Extract the (X, Y) coordinate from the center of the cell holding the provided text.  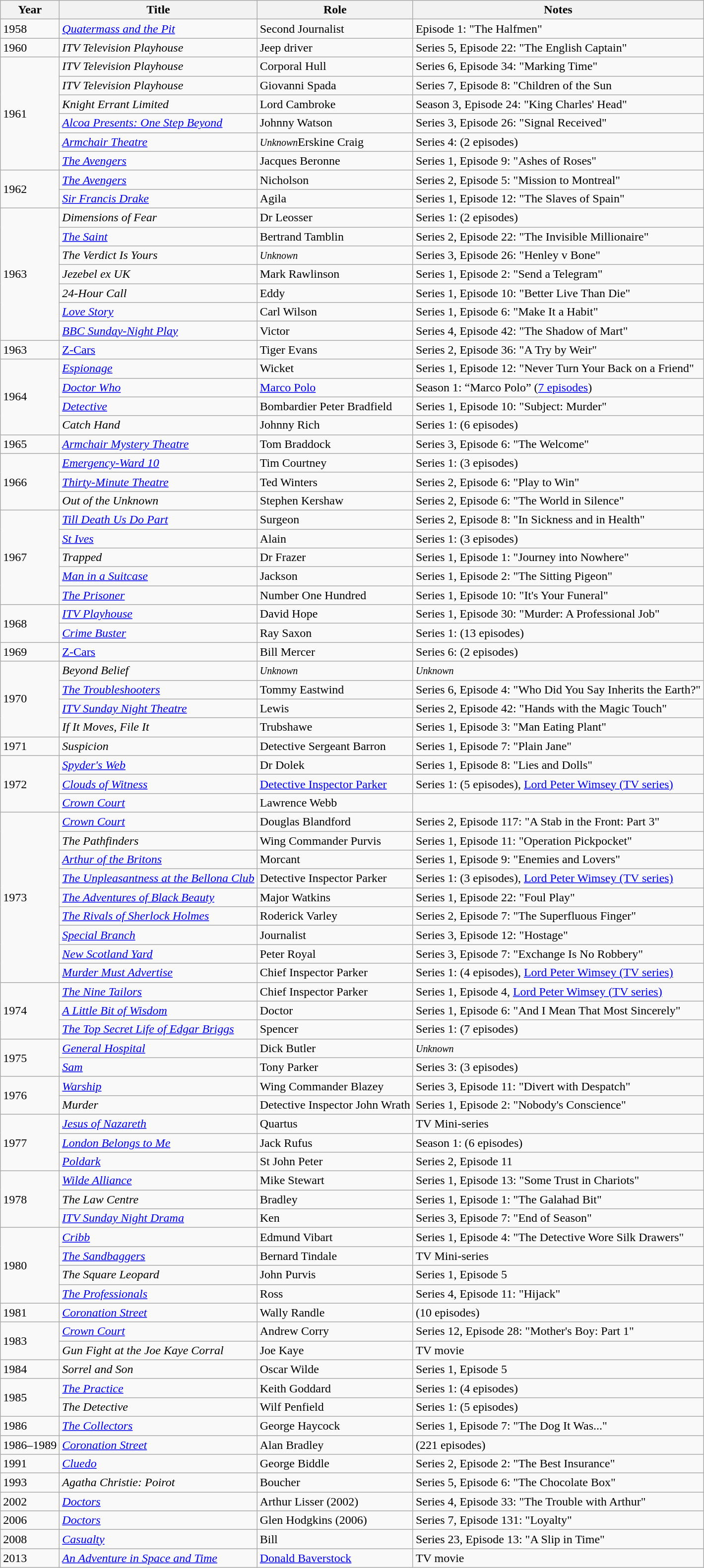
The Adventures of Black Beauty (158, 897)
BBC Sunday-Night Play (158, 331)
1976 (30, 1095)
1985 (30, 1397)
Ken (335, 1218)
1972 (30, 784)
1993 (30, 1483)
Alcoa Presents: One Step Beyond (158, 123)
Series 23, Episode 13: "A Slip in Time" (558, 1539)
Bill (335, 1539)
Wilf Penfield (335, 1407)
1981 (30, 1313)
Series 1, Episode 30: "Murder: A Professional Job" (558, 614)
Season 1: “Marco Polo” (7 episodes) (558, 387)
Series 1, Episode 10: "Better Live Than Die" (558, 293)
Series 1, Episode 8: "Lies and Dolls" (558, 765)
Dick Butler (335, 1048)
Sir Francis Drake (158, 198)
A Little Bit of Wisdom (158, 1010)
1961 (30, 114)
Emergency-Ward 10 (158, 463)
Series 1, Episode 7: "Plain Jane" (558, 746)
Ray Saxon (335, 633)
Andrew Corry (335, 1331)
Wicket (335, 369)
General Hospital (158, 1048)
Victor (335, 331)
Oscar Wilde (335, 1369)
Series 2, Episode 6: "The World in Silence" (558, 501)
The Square Leopard (158, 1275)
2013 (30, 1558)
The Practice (158, 1388)
Series 2, Episode 11 (558, 1162)
Bill Mercer (335, 652)
Johnny Watson (335, 123)
Dr Leosser (335, 217)
1969 (30, 652)
Doctor Who (158, 387)
Series 6, Episode 4: "Who Did You Say Inherits the Earth?" (558, 690)
Series 1, Episode 2: "Nobody's Conscience" (558, 1105)
St Ives (158, 538)
1991 (30, 1464)
Keith Goddard (335, 1388)
Series 1: (2 episodes) (558, 217)
Agila (335, 198)
The Sandbaggers (158, 1256)
Series 1, Episode 7: "The Dog It Was..." (558, 1426)
Series 2, Episode 36: "A Try by Weir" (558, 350)
Series 5, Episode 6: "The Chocolate Box" (558, 1483)
Nicholson (335, 180)
Series 1: (13 episodes) (558, 633)
Series 3, Episode 6: "The Welcome" (558, 444)
The Saint (158, 237)
Season 3, Episode 24: "King Charles' Head" (558, 104)
George Biddle (335, 1464)
Detective Inspector John Wrath (335, 1105)
Carl Wilson (335, 312)
Doctor (335, 1010)
2002 (30, 1502)
1965 (30, 444)
Tom Braddock (335, 444)
ITV Playhouse (158, 614)
Tony Parker (335, 1067)
Love Story (158, 312)
The Professionals (158, 1294)
1977 (30, 1142)
Second Journalist (335, 29)
Series 1, Episode 12: "Never Turn Your Back on a Friend" (558, 369)
ITV Sunday Night Drama (158, 1218)
1986–1989 (30, 1445)
David Hope (335, 614)
Roderick Varley (335, 916)
UnknownErskine Craig (335, 142)
Murder (158, 1105)
Series 2, Episode 8: "In Sickness and in Health" (558, 519)
Beyond Belief (158, 671)
Series 2, Episode 22: "The Invisible Millionaire" (558, 237)
If It Moves, File It (158, 727)
Series 2, Episode 6: "Play to Win" (558, 482)
Bertrand Tamblin (335, 237)
Season 1: (6 episodes) (558, 1142)
1975 (30, 1058)
Armchair Theatre (158, 142)
Boucher (335, 1483)
George Haycock (335, 1426)
Series 1, Episode 6: "And I Mean That Most Sincerely" (558, 1010)
Series 1, Episode 9: "Ashes of Roses" (558, 161)
Series 1: (5 episodes) (558, 1407)
Gun Fight at the Joe Kaye Corral (158, 1350)
Detective (158, 406)
The Rivals of Sherlock Holmes (158, 916)
Series 1, Episode 22: "Foul Play" (558, 897)
The Detective (158, 1407)
Series 1, Episode 6: "Make It a Habit" (558, 312)
Series 2, Episode 42: "Hands with the Magic Touch" (558, 708)
Knight Errant Limited (158, 104)
Major Watkins (335, 897)
The Prisoner (158, 595)
Series 1, Episode 2: "Send a Telegram" (558, 274)
Catch Hand (158, 425)
Jacques Beronne (335, 161)
Series 6, Episode 34: "Marking Time" (558, 66)
Episode 1: "The Halfmen" (558, 29)
Mike Stewart (335, 1181)
Armchair Mystery Theatre (158, 444)
Jeep driver (335, 48)
Series 1, Episode 10: "Subject: Murder" (558, 406)
An Adventure in Space and Time (158, 1558)
Johnny Rich (335, 425)
2008 (30, 1539)
Quartus (335, 1124)
Number One Hundred (335, 595)
Casualty (158, 1539)
Series 5, Episode 22: "The English Captain" (558, 48)
Series 2, Episode 117: "A Stab in the Front: Part 3" (558, 821)
Series 1, Episode 1: "Journey into Nowhere" (558, 558)
Sorrel and Son (158, 1369)
Corporal Hull (335, 66)
Out of the Unknown (158, 501)
Trapped (158, 558)
Series 4: (2 episodes) (558, 142)
1968 (30, 624)
Series 1: (4 episodes), Lord Peter Wimsey (TV series) (558, 973)
Clouds of Witness (158, 784)
Series 1, Episode 4: "The Detective Wore Silk Drawers" (558, 1237)
Role (335, 10)
Series 1: (7 episodes) (558, 1029)
The Troubleshooters (158, 690)
Dr Dolek (335, 765)
Jezebel ex UK (158, 274)
1986 (30, 1426)
Douglas Blandford (335, 821)
Series 3, Episode 26: "Henley v Bone" (558, 255)
Tim Courtney (335, 463)
Notes (558, 10)
Series 2, Episode 7: "The Superfluous Finger" (558, 916)
Series 3, Episode 11: "Divert with Despatch" (558, 1086)
1973 (30, 897)
Dimensions of Fear (158, 217)
Alan Bradley (335, 1445)
The Verdict Is Yours (158, 255)
1983 (30, 1341)
1970 (30, 699)
Series 12, Episode 28: "Mother's Boy: Part 1" (558, 1331)
Warship (158, 1086)
Series 7, Episode 8: "Children of the Sun (558, 85)
The Law Centre (158, 1199)
Arthur of the Britons (158, 860)
New Scotland Yard (158, 954)
Series 3: (3 episodes) (558, 1067)
Series 3, Episode 7: "End of Season" (558, 1218)
1966 (30, 482)
1964 (30, 397)
Series 4, Episode 33: "The Trouble with Arthur" (558, 1502)
Series 2, Episode 5: "Mission to Montreal" (558, 180)
Series 1, Episode 4, Lord Peter Wimsey (TV series) (558, 992)
Trubshawe (335, 727)
Title (158, 10)
The Nine Tailors (158, 992)
Series 1, Episode 2: "The Sitting Pigeon" (558, 576)
Bradley (335, 1199)
Peter Royal (335, 954)
Edmund Vibart (335, 1237)
Series 3, Episode 12: "Hostage" (558, 935)
Stephen Kershaw (335, 501)
The Unpleasantness at the Bellona Club (158, 878)
Poldark (158, 1162)
1980 (30, 1265)
Series 3, Episode 26: "Signal Received" (558, 123)
2006 (30, 1520)
Series 1: (6 episodes) (558, 425)
Suspicion (158, 746)
Series 1, Episode 11: "Operation Pickpocket" (558, 841)
Series 6: (2 episodes) (558, 652)
Espionage (158, 369)
Series 7, Episode 131: "Loyalty" (558, 1520)
Sam (158, 1067)
Cluedo (158, 1464)
Murder Must Advertise (158, 973)
Ross (335, 1294)
24-Hour Call (158, 293)
Jackson (335, 576)
Cribb (158, 1237)
Alain (335, 538)
Man in a Suitcase (158, 576)
Jesus of Nazareth (158, 1124)
Tommy Eastwind (335, 690)
Journalist (335, 935)
(10 episodes) (558, 1313)
Series 3, Episode 7: "Exchange Is No Robbery" (558, 954)
Agatha Christie: Poirot (158, 1483)
Special Branch (158, 935)
Bernard Tindale (335, 1256)
Spencer (335, 1029)
Quatermass and the Pit (158, 29)
1960 (30, 48)
Series 1: (5 episodes), Lord Peter Wimsey (TV series) (558, 784)
(221 episodes) (558, 1445)
Glen Hodgkins (2006) (335, 1520)
1958 (30, 29)
Spyder's Web (158, 765)
Series 2, Episode 2: "The Best Insurance" (558, 1464)
Series 1: (4 episodes) (558, 1388)
Series 4, Episode 11: "Hijack" (558, 1294)
Jack Rufus (335, 1142)
The Collectors (158, 1426)
1971 (30, 746)
Crime Buster (158, 633)
Series 1, Episode 12: "The Slaves of Spain" (558, 198)
Lewis (335, 708)
Series 1, Episode 1: "The Galahad Bit" (558, 1199)
Series 4, Episode 42: "The Shadow of Mart" (558, 331)
1978 (30, 1199)
Giovanni Spada (335, 85)
Wing Commander Blazey (335, 1086)
Series 1, Episode 10: "It's Your Funeral" (558, 595)
Joe Kaye (335, 1350)
St John Peter (335, 1162)
Arthur Lisser (2002) (335, 1502)
Morcant (335, 860)
Series 1: (3 episodes), Lord Peter Wimsey (TV series) (558, 878)
Surgeon (335, 519)
Bombardier Peter Bradfield (335, 406)
Tiger Evans (335, 350)
Marco Polo (335, 387)
Thirty-Minute Theatre (158, 482)
London Belongs to Me (158, 1142)
Series 1, Episode 13: "Some Trust in Chariots" (558, 1181)
Dr Frazer (335, 558)
Eddy (335, 293)
The Top Secret Life of Edgar Briggs (158, 1029)
1962 (30, 189)
Year (30, 10)
Wing Commander Purvis (335, 841)
Lord Cambroke (335, 104)
The Pathfinders (158, 841)
1967 (30, 557)
Ted Winters (335, 482)
John Purvis (335, 1275)
Series 1, Episode 9: "Enemies and Lovers" (558, 860)
Wally Randle (335, 1313)
Detective Sergeant Barron (335, 746)
1974 (30, 1010)
Series 1, Episode 3: "Man Eating Plant" (558, 727)
Donald Baverstock (335, 1558)
Wilde Alliance (158, 1181)
Till Death Us Do Part (158, 519)
ITV Sunday Night Theatre (158, 708)
Mark Rawlinson (335, 274)
Lawrence Webb (335, 803)
1984 (30, 1369)
